For the text-containing cell, return its midpoint in [x, y] coordinate format. 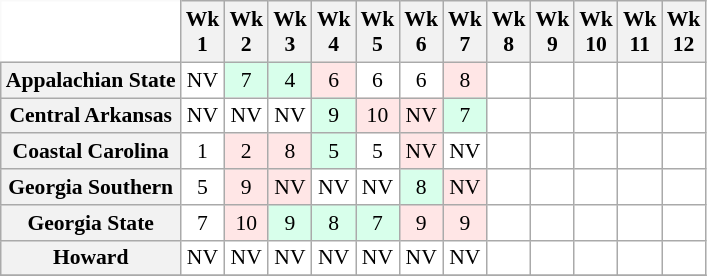
Wk3 [290, 32]
Wk2 [246, 32]
Georgia State [91, 223]
Central Arkansas [91, 116]
Coastal Carolina [91, 152]
Wk10 [596, 32]
Wk6 [421, 32]
Wk 1 [203, 32]
Wk9 [552, 32]
Wk11 [640, 32]
4 [290, 80]
Wk7 [465, 32]
Wk5 [378, 32]
Georgia Southern [91, 187]
Wk4 [334, 32]
1 [203, 152]
2 [246, 152]
Howard [91, 258]
Appalachian State [91, 80]
Wk8 [509, 32]
Wk12 [684, 32]
